Find where the given text appears and provide that cell's center as (X, Y) coordinate. 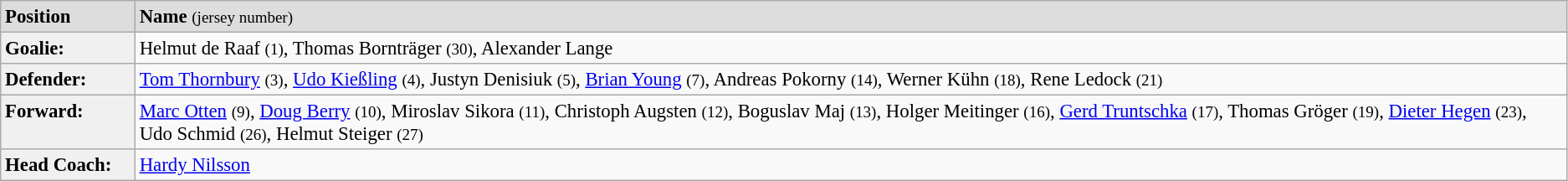
Tom Thornbury (3), Udo Kießling (4), Justyn Denisiuk (5), Brian Young (7), Andreas Pokorny (14), Werner Kühn (18), Rene Ledock (21) (850, 80)
Helmut de Raaf (1), Thomas Bornträger (30), Alexander Lange (850, 49)
Hardy Nilsson (850, 165)
Name (jersey number) (850, 17)
Defender: (69, 80)
Head Coach: (69, 165)
Position (69, 17)
Forward: (69, 122)
Goalie: (69, 49)
